Return [x, y] of the center of cell containing provided text 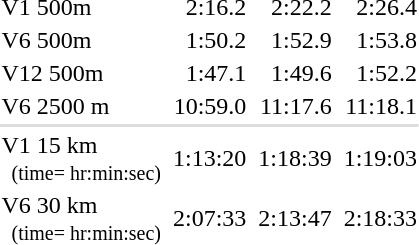
1:52.9 [295, 40]
1:49.6 [295, 73]
10:59.0 [210, 106]
1:47.1 [210, 73]
V12 500m [82, 73]
11:17.6 [295, 106]
1:13:20 [210, 158]
1:52.2 [380, 73]
V6 500m [82, 40]
V1 15 km (time= hr:min:sec) [82, 158]
11:18.1 [380, 106]
1:53.8 [380, 40]
1:18:39 [295, 158]
1:50.2 [210, 40]
V6 2500 m [82, 106]
1:19:03 [380, 158]
